From the cell containing the given text, extract its center point as [X, Y] coordinate. 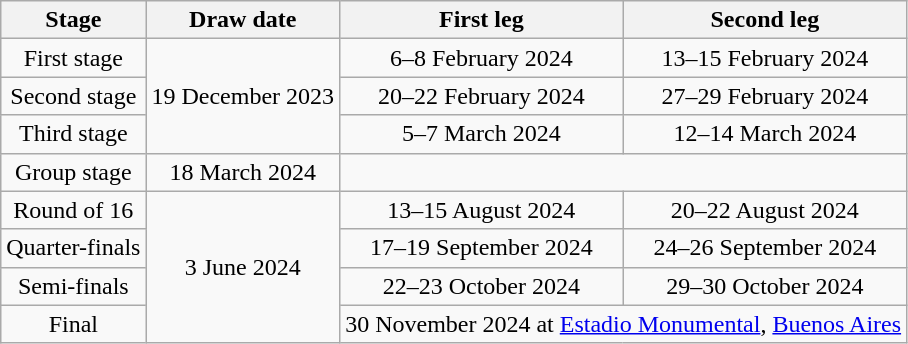
5–7 March 2024 [482, 134]
20–22 August 2024 [765, 210]
20–22 February 2024 [482, 96]
Second stage [74, 96]
Quarter-finals [74, 248]
Round of 16 [74, 210]
6–8 February 2024 [482, 58]
27–29 February 2024 [765, 96]
Group stage [74, 172]
3 June 2024 [243, 267]
First leg [482, 20]
29–30 October 2024 [765, 286]
Semi-finals [74, 286]
13–15 February 2024 [765, 58]
22–23 October 2024 [482, 286]
Stage [74, 20]
18 March 2024 [243, 172]
12–14 March 2024 [765, 134]
Second leg [765, 20]
First stage [74, 58]
Draw date [243, 20]
Third stage [74, 134]
19 December 2023 [243, 96]
13–15 August 2024 [482, 210]
30 November 2024 at Estadio Monumental, Buenos Aires [624, 324]
24–26 September 2024 [765, 248]
17–19 September 2024 [482, 248]
Final [74, 324]
